Detect which cell encompasses the target text, then output its [X, Y] center coordinate. 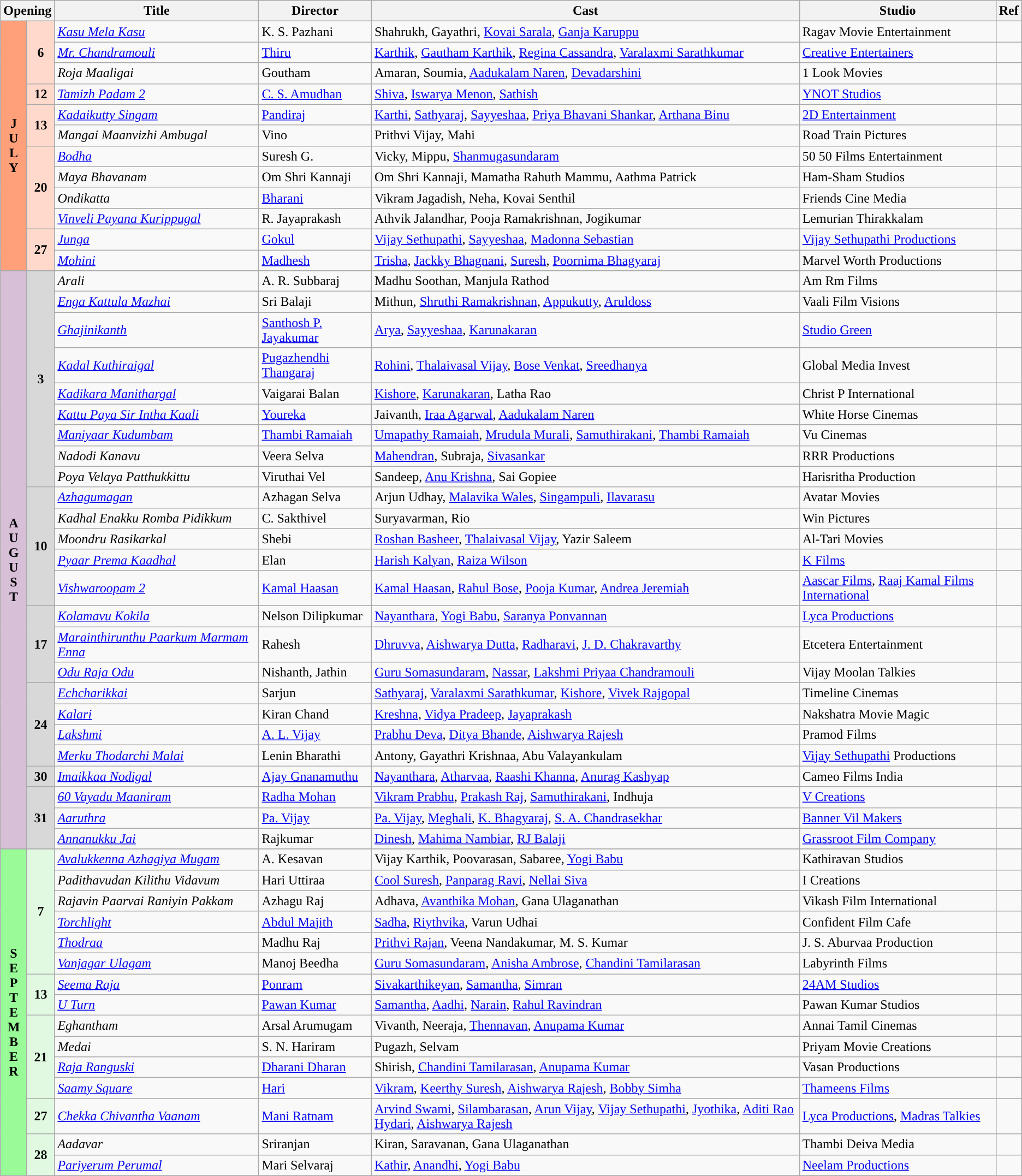
Ham-Sham Studios [898, 177]
Nishanth, Jathin [315, 673]
Neelam Productions [898, 1165]
Cool Suresh, Panparag Ravi, Nellai Siva [585, 880]
U Turn [157, 1005]
Vikram, Keerthy Suresh, Aishwarya Rajesh, Bobby Simha [585, 1088]
Saamy Square [157, 1088]
Radha Mohan [315, 797]
Kamal Haasan [315, 587]
Harisritha Production [898, 477]
Vino [315, 135]
Friends Cine Media [898, 198]
Labyrinth Films [898, 963]
Kishore, Karunakaran, Latha Rao [585, 394]
Torchlight [157, 922]
Kamal Haasan, Rahul Bose, Pooja Kumar, Andrea Jeremiah [585, 587]
Santhosh P. Jayakumar [315, 330]
Prithvi Rajan, Veena Nandakumar, M. S. Kumar [585, 942]
30 [40, 776]
Grassroot Film Company [898, 839]
Arjun Udhay, Malavika Wales, Singampuli, Ilavarasu [585, 497]
Dhruvva, Aishwarya Dutta, Radharavi, J. D. Chakravarthy [585, 644]
Maya Bhavanam [157, 177]
Pariyerum Perumal [157, 1165]
Cameo Films India [898, 776]
Roshan Basheer, Thalaivasal Vijay, Yazir Saleem [585, 539]
Kasu Mela Kasu [157, 32]
Vu Cinemas [898, 435]
Thameens Films [898, 1088]
31 [40, 818]
3 [40, 379]
Kalari [157, 714]
Nelson Dilipkumar [315, 616]
JULY [14, 146]
Elan [315, 560]
Kolamavu Kokila [157, 616]
Veera Selva [315, 456]
Vinveli Payana Kurippugal [157, 218]
Guru Somasundaram, Anisha Ambrose, Chandini Tamilarasan [585, 963]
Sriranjan [315, 1144]
Pa. Vijay, Meghali, K. Bhagyaraj, S. A. Chandrasekhar [585, 818]
Bharani [315, 198]
J. S. Aburvaa Production [898, 942]
Echcharikkai [157, 693]
Mani Ratnam [315, 1116]
Cast [585, 11]
Merku Thodarchi Malai [157, 756]
R. Jayaprakash [315, 218]
Seema Raja [157, 984]
AUGUST [14, 560]
Am Rm Films [898, 281]
Karthi, Sathyaraj, Sayyeshaa, Priya Bhavani Shankar, Arthana Binu [585, 115]
Studio [898, 11]
Ghajinikanth [157, 330]
Roja Maaligai [157, 73]
Jaivanth, Iraa Agarwal, Aadukalam Naren [585, 414]
Youreka [315, 414]
Chekka Chivantha Vaanam [157, 1116]
60 Vayadu Maaniram [157, 797]
Gokul [315, 239]
Etcetera Entertainment [898, 644]
Mahendran, Subraja, Sivasankar [585, 456]
Samantha, Aadhi, Narain, Rahul Ravindran [585, 1005]
Rajkumar [315, 839]
Pawan Kumar Studios [898, 1005]
K Films [898, 560]
C. S. Amudhan [315, 94]
A. L. Vijay [315, 735]
Madhu Soothan, Manjula Rathod [585, 281]
Guru Somasundaram, Nassar, Lakshmi Priyaa Chandramouli [585, 673]
Sivakarthikeyan, Samantha, Simran [585, 984]
C. Sakthivel [315, 518]
24 [40, 724]
Global Media Invest [898, 366]
20 [40, 187]
Vasan Productions [898, 1067]
Mithun, Shruthi Ramakrishnan, Appukutty, Aruldoss [585, 302]
Avatar Movies [898, 497]
Ponram [315, 984]
Arali [157, 281]
Prabhu Deva, Ditya Bhande, Aishwarya Rajesh [585, 735]
Aascar Films, Raaj Kamal Films International [898, 587]
A. Kesavan [315, 859]
Ragav Movie Entertainment [898, 32]
21 [40, 1057]
Opening [27, 11]
Raja Ranguski [157, 1067]
24AM Studios [898, 984]
Azhagan Selva [315, 497]
12 [40, 94]
RRR Productions [898, 456]
Thiru [315, 52]
1 Look Movies [898, 73]
Creative Entertainers [898, 52]
Poya Velaya Patthukkittu [157, 477]
Thambi Ramaiah [315, 435]
Medai [157, 1047]
Pa. Vijay [315, 818]
Vikram Jagadish, Neha, Kovai Senthil [585, 198]
Maniyaar Kudumbam [157, 435]
Om Shri Kannaji [315, 177]
Suryavarman, Rio [585, 518]
Imaikkaa Nodigal [157, 776]
Nakshatra Movie Magic [898, 714]
Enga Kattula Mazhai [157, 302]
Avalukkenna Azhagiya Mugam [157, 859]
YNOT Studios [898, 94]
Nayanthara, Yogi Babu, Saranya Ponvannan [585, 616]
Dinesh, Mahima Nambiar, RJ Balaji [585, 839]
Amaran, Soumia, Aadukalam Naren, Devadarshini [585, 73]
Karthik, Gautham Karthik, Regina Cassandra, Varalaxmi Sarathkumar [585, 52]
Kreshna, Vidya Pradeep, Jayaprakash [585, 714]
Kathir, Anandhi, Yogi Babu [585, 1165]
Christ P International [898, 394]
Arvind Swami, Silambarasan, Arun Vijay, Vijay Sethupathi, Jyothika, Aditi Rao Hydari, Aishwarya Rajesh [585, 1116]
Annanukku Jai [157, 839]
Trisha, Jackky Bhagnani, Suresh, Poornima Bhagyaraj [585, 260]
Lakshmi [157, 735]
10 [40, 546]
Athvik Jalandhar, Pooja Ramakrishnan, Jogikumar [585, 218]
Vicky, Mippu, Shanmugasundaram [585, 156]
6 [40, 52]
Ondikatta [157, 198]
Kiran Chand [315, 714]
Shebi [315, 539]
Director [315, 11]
Vijay Moolan Talkies [898, 673]
Manoj Beedha [315, 963]
Rahesh [315, 644]
Al-Tari Movies [898, 539]
SEPTEMBER [14, 1012]
Kadhal Enakku Romba Pidikkum [157, 518]
Lenin Bharathi [315, 756]
Umapathy Ramaiah, Mrudula Murali, Samuthirakani, Thambi Ramaiah [585, 435]
Viruthai Vel [315, 477]
Pugazhendhi Thangaraj [315, 366]
Kathiravan Studios [898, 859]
Prithvi Vijay, Mahi [585, 135]
Arsal Arumugam [315, 1026]
Sarjun [315, 693]
Om Shri Kannaji, Mamatha Rahuth Mammu, Aathma Patrick [585, 177]
Thodraa [157, 942]
Vaigarai Balan [315, 394]
Timeline Cinemas [898, 693]
2D Entertainment [898, 115]
Studio Green [898, 330]
Antony, Gayathri Krishnaa, Abu Valayankulam [585, 756]
Vikash Film International [898, 901]
Vijay Sethupathi, Sayyeshaa, Madonna Sebastian [585, 239]
Madhesh [315, 260]
V Creations [898, 797]
17 [40, 644]
Tamizh Padam 2 [157, 94]
Kiran, Saravanan, Gana Ulaganathan [585, 1144]
I Creations [898, 880]
Junga [157, 239]
Road Train Pictures [898, 135]
Mohini [157, 260]
Pugazh, Selvam [585, 1047]
Nayanthara, Atharvaa, Raashi Khanna, Anurag Kashyap [585, 776]
Arya, Sayyeshaa, Karunakaran [585, 330]
White Horse Cinemas [898, 414]
Padithavudan Kilithu Vidavum [157, 880]
Pramod Films [898, 735]
Vikram Prabhu, Prakash Raj, Samuthirakani, Indhuja [585, 797]
Lyca Productions, Madras Talkies [898, 1116]
Kadikara Manithargal [157, 394]
Vanjagar Ulagam [157, 963]
Marvel Worth Productions [898, 260]
A. R. Subbaraj [315, 281]
Eghantham [157, 1026]
Banner Vil Makers [898, 818]
Thambi Deiva Media [898, 1144]
Rohini, Thalaivasal Vijay, Bose Venkat, Sreedhanya [585, 366]
Harish Kalyan, Raiza Wilson [585, 560]
7 [40, 911]
Vivanth, Neeraja, Thennavan, Anupama Kumar [585, 1026]
Azhagu Raj [315, 901]
Dharani Dharan [315, 1067]
Shirish, Chandini Tamilarasan, Anupama Kumar [585, 1067]
S. N. Hariram [315, 1047]
Pawan Kumar [315, 1005]
Vishwaroopam 2 [157, 587]
Aaruthra [157, 818]
Abdul Majith [315, 922]
Shiva, Iswarya Menon, Sathish [585, 94]
Kadal Kuthiraigal [157, 366]
Pyaar Prema Kaadhal [157, 560]
Lemurian Thirakkalam [898, 218]
Azhagumagan [157, 497]
Mari Selvaraj [315, 1165]
Mr. Chandramouli [157, 52]
Marainthirunthu Paarkum Marmam Enna [157, 644]
Annai Tamil Cinemas [898, 1026]
Aadavar [157, 1144]
Priyam Movie Creations [898, 1047]
Vaali Film Visions [898, 302]
Lyca Productions [898, 616]
Ajay Gnanamuthu [315, 776]
Sandeep, Anu Krishna, Sai Gopiee [585, 477]
Shahrukh, Gayathri, Kovai Sarala, Ganja Karuppu [585, 32]
Confident Film Cafe [898, 922]
Moondru Rasikarkal [157, 539]
Mangai Maanvizhi Ambugal [157, 135]
Kadaikutty Singam [157, 115]
Sri Balaji [315, 302]
Hari Uttiraa [315, 880]
Sathyaraj, Varalaxmi Sarathkumar, Kishore, Vivek Rajgopal [585, 693]
Kattu Paya Sir Intha Kaali [157, 414]
Vijay Karthik, Poovarasan, Sabaree, Yogi Babu [585, 859]
50 50 Films Entertainment [898, 156]
Hari [315, 1088]
Odu Raja Odu [157, 673]
Sadha, Riythvika, Varun Udhai [585, 922]
Title [157, 11]
K. S. Pazhani [315, 32]
Rajavin Paarvai Raniyin Pakkam [157, 901]
Ref [1009, 11]
Pandiraj [315, 115]
Bodha [157, 156]
Madhu Raj [315, 942]
Adhava, Avanthika Mohan, Gana Ulaganathan [585, 901]
28 [40, 1155]
Suresh G. [315, 156]
Goutham [315, 73]
Win Pictures [898, 518]
Nadodi Kanavu [157, 456]
